For the text-containing cell, return its midpoint in [x, y] coordinate format. 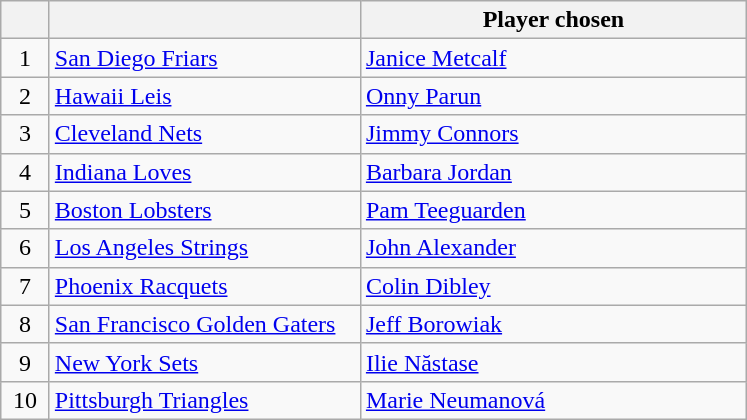
7 [26, 286]
Janice Metcalf [553, 58]
Onny Parun [553, 96]
2 [26, 96]
Marie Neumanová [553, 400]
John Alexander [553, 248]
10 [26, 400]
Pittsburgh Triangles [204, 400]
Colin Dibley [553, 286]
Player chosen [553, 20]
Cleveland Nets [204, 134]
4 [26, 172]
Ilie Năstase [553, 362]
San Francisco Golden Gaters [204, 324]
Boston Lobsters [204, 210]
Hawaii Leis [204, 96]
Barbara Jordan [553, 172]
Jimmy Connors [553, 134]
1 [26, 58]
6 [26, 248]
Phoenix Racquets [204, 286]
9 [26, 362]
Indiana Loves [204, 172]
8 [26, 324]
Jeff Borowiak [553, 324]
5 [26, 210]
Los Angeles Strings [204, 248]
Pam Teeguarden [553, 210]
3 [26, 134]
New York Sets [204, 362]
San Diego Friars [204, 58]
